Return [x, y] of the center of cell containing provided text 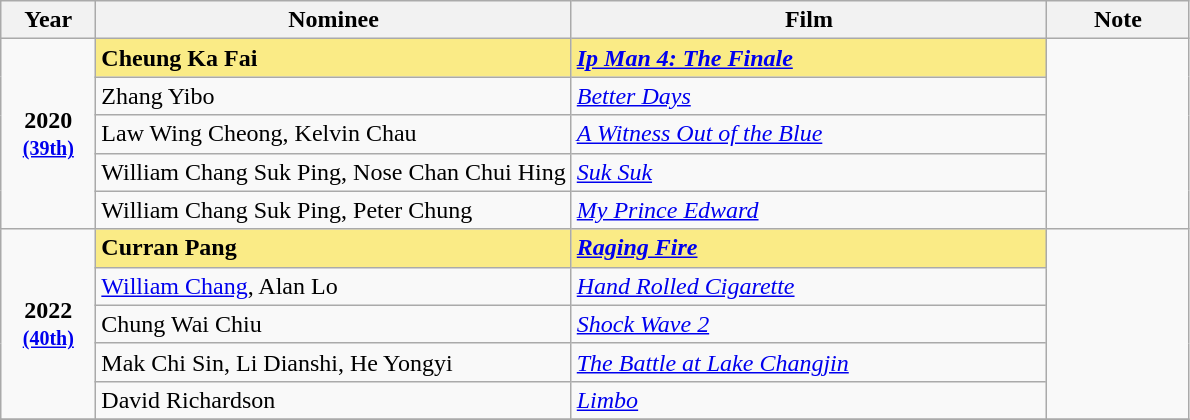
Nominee [334, 20]
Hand Rolled Cigarette [808, 286]
William Chang Suk Ping, Nose Chan Chui Hing [334, 172]
Note [1118, 20]
My Prince Edward [808, 210]
David Richardson [334, 400]
A Witness Out of the Blue [808, 134]
Law Wing Cheong, Kelvin Chau [334, 134]
Mak Chi Sin, Li Dianshi, He Yongyi [334, 362]
Shock Wave 2 [808, 324]
Chung Wai Chiu [334, 324]
Limbo [808, 400]
William Chang, Alan Lo [334, 286]
2020(39th) [48, 134]
Year [48, 20]
Film [808, 20]
Raging Fire [808, 248]
The Battle at Lake Changjin [808, 362]
William Chang Suk Ping, Peter Chung [334, 210]
Ip Man 4: The Finale [808, 58]
2022(40th) [48, 324]
Zhang Yibo [334, 96]
Better Days [808, 96]
Cheung Ka Fai [334, 58]
Suk Suk [808, 172]
Curran Pang [334, 248]
